Return (x, y) of the center of cell containing provided text 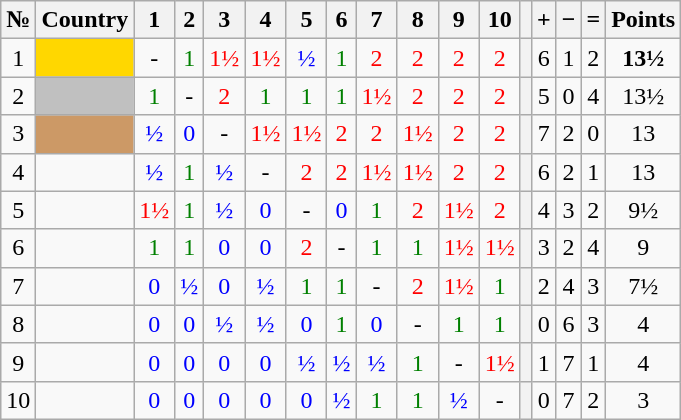
Country (85, 20)
= (594, 20)
7½ (644, 286)
− (568, 20)
№ (18, 20)
9½ (644, 210)
Points (644, 20)
+ (544, 20)
